Locate the cell with the specified text and output its [X, Y] center coordinate. 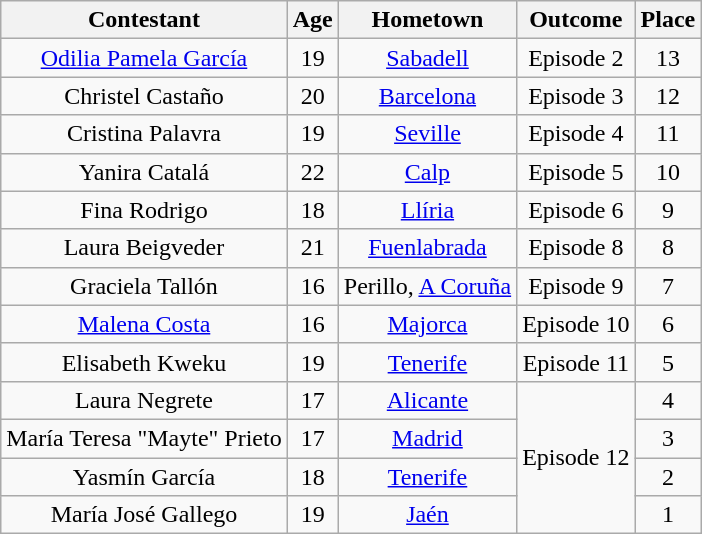
Fuenlabrada [427, 248]
Christel Castaño [144, 96]
21 [312, 248]
4 [668, 400]
Episode 4 [576, 134]
María Teresa "Mayte" Prieto [144, 438]
Episode 12 [576, 457]
Outcome [576, 20]
Calp [427, 172]
Episode 9 [576, 286]
10 [668, 172]
12 [668, 96]
Odilia Pamela García [144, 58]
Malena Costa [144, 324]
Perillo, A Coruña [427, 286]
Majorca [427, 324]
Graciela Tallón [144, 286]
11 [668, 134]
Place [668, 20]
Laura Beigveder [144, 248]
13 [668, 58]
Hometown [427, 20]
Seville [427, 134]
Yanira Catalá [144, 172]
Alicante [427, 400]
22 [312, 172]
9 [668, 210]
Sabadell [427, 58]
Madrid [427, 438]
8 [668, 248]
Episode 3 [576, 96]
Fina Rodrigo [144, 210]
Yasmín García [144, 477]
2 [668, 477]
Barcelona [427, 96]
Cristina Palavra [144, 134]
Contestant [144, 20]
Llíria [427, 210]
Episode 11 [576, 362]
7 [668, 286]
Episode 10 [576, 324]
Episode 5 [576, 172]
Episode 2 [576, 58]
Laura Negrete [144, 400]
María José Gallego [144, 515]
6 [668, 324]
Elisabeth Kweku [144, 362]
3 [668, 438]
1 [668, 515]
Episode 6 [576, 210]
20 [312, 96]
5 [668, 362]
Jaén [427, 515]
Episode 8 [576, 248]
Age [312, 20]
